Detect which cell encompasses the target text, then output its [x, y] center coordinate. 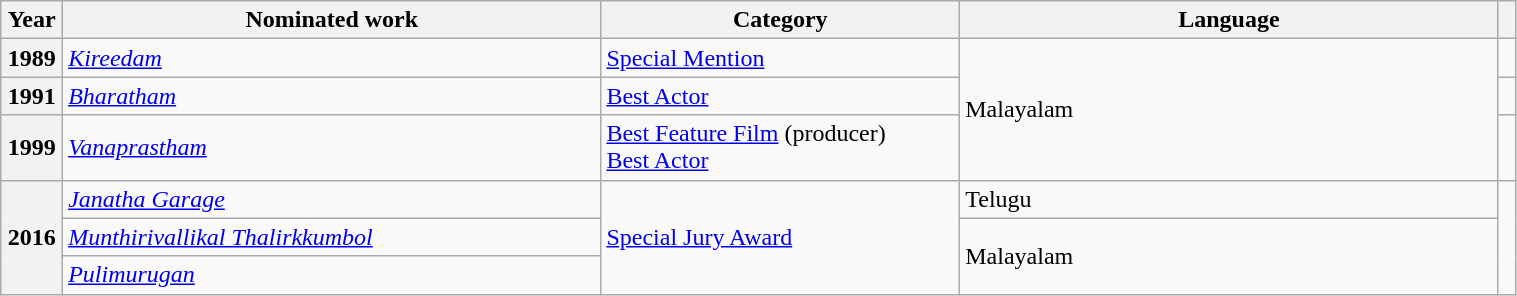
Year [32, 20]
Best Feature Film (producer)Best Actor [780, 148]
Nominated work [332, 20]
Kireedam [332, 58]
2016 [32, 237]
Janatha Garage [332, 199]
1989 [32, 58]
Telugu [1229, 199]
Vanaprastham [332, 148]
Language [1229, 20]
Category [780, 20]
Special Mention [780, 58]
Bharatham [332, 96]
Best Actor [780, 96]
1999 [32, 148]
Special Jury Award [780, 237]
Munthirivallikal Thalirkkumbol [332, 237]
1991 [32, 96]
Pulimurugan [332, 275]
